Output the [X, Y] coordinate of the center of the cell containing the given text.  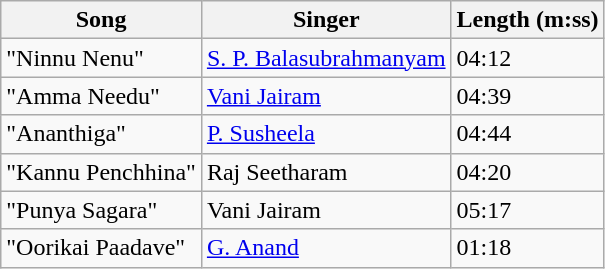
01:18 [528, 248]
Raj Seetharam [326, 172]
04:44 [528, 134]
04:39 [528, 96]
"Punya Sagara" [102, 210]
"Kannu Penchhina" [102, 172]
"Ananthiga" [102, 134]
Singer [326, 20]
Song [102, 20]
S. P. Balasubrahmanyam [326, 58]
G. Anand [326, 248]
"Oorikai Paadave" [102, 248]
"Ninnu Nenu" [102, 58]
05:17 [528, 210]
04:12 [528, 58]
"Amma Needu" [102, 96]
Length (m:ss) [528, 20]
P. Susheela [326, 134]
04:20 [528, 172]
